Output the [X, Y] coordinate of the center of the cell containing the given text.  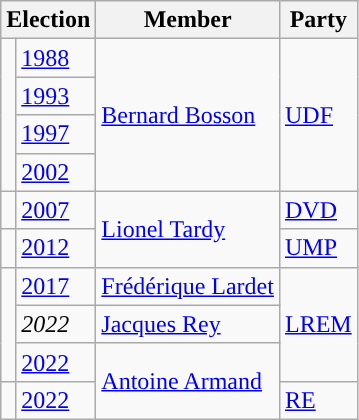
1988 [56, 58]
1993 [56, 96]
Member [188, 20]
Antoine Armand [188, 381]
DVD [318, 210]
2012 [56, 248]
LREM [318, 324]
Lionel Tardy [188, 229]
Jacques Rey [188, 324]
1997 [56, 134]
2017 [56, 286]
2002 [56, 172]
Party [318, 20]
Bernard Bosson [188, 115]
2007 [56, 210]
RE [318, 400]
Frédérique Lardet [188, 286]
Election [48, 20]
UDF [318, 115]
UMP [318, 248]
